From the cell containing the given text, extract its center point as [X, Y] coordinate. 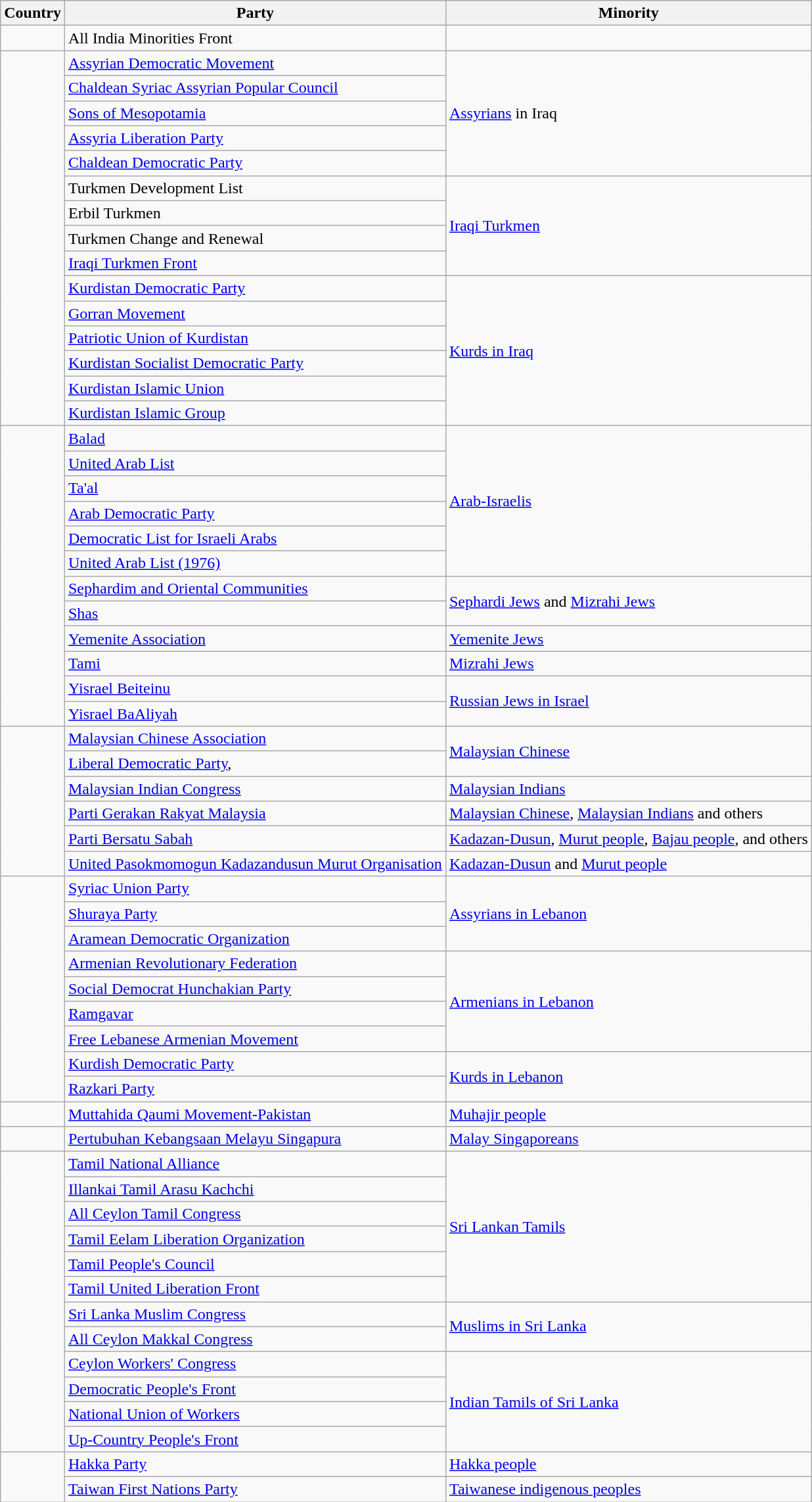
Turkmen Development List [255, 188]
Ceylon Workers' Congress [255, 1364]
Sephardim and Oriental Communities [255, 588]
Shuraya Party [255, 914]
Assyrians in Lebanon [628, 914]
Kurds in Lebanon [628, 1076]
Kurdistan Islamic Group [255, 413]
Muslims in Sri Lanka [628, 1326]
Kadazan-Dusun and Murut people [628, 864]
Malaysian Indian Congress [255, 789]
Parti Bersatu Sabah [255, 839]
Kadazan-Dusun, Murut people, Bajau people, and others [628, 839]
Razkari Party [255, 1089]
Hakka people [628, 1464]
Iraqi Turkmen [628, 225]
United Arab List (1976) [255, 563]
Kurdish Democratic Party [255, 1064]
Chaldean Syriac Assyrian Popular Council [255, 88]
Assyria Liberation Party [255, 138]
Armenian Revolutionary Federation [255, 964]
Free Lebanese Armenian Movement [255, 1039]
Yisrael BaAliyah [255, 713]
Tamil United Liberation Front [255, 1289]
Gorran Movement [255, 314]
Yemenite Association [255, 638]
Kurdistan Democratic Party [255, 288]
Sons of Mesopotamia [255, 113]
Arab Democratic Party [255, 513]
Democratic People's Front [255, 1389]
Tamil People's Council [255, 1264]
Iraqi Turkmen Front [255, 263]
Illankai Tamil Arasu Kachchi [255, 1189]
All Ceylon Tamil Congress [255, 1214]
Sri Lankan Tamils [628, 1227]
Yisrael Beiteinu [255, 688]
United Pasokmomogun Kadazandusun Murut Organisation [255, 864]
Party [255, 13]
Armenians in Lebanon [628, 1001]
Malaysian Chinese, Malaysian Indians and others [628, 814]
Ta'al [255, 488]
Malay Singaporeans [628, 1139]
Sri Lanka Muslim Congress [255, 1314]
All India Minorities Front [255, 38]
Democratic List for Israeli Arabs [255, 538]
Erbil Turkmen [255, 213]
Liberal Democratic Party, [255, 764]
Taiwan First Nations Party [255, 1489]
Parti Gerakan Rakyat Malaysia [255, 814]
National Union of Workers [255, 1414]
Taiwanese indigenous peoples [628, 1489]
Indian Tamils of Sri Lanka [628, 1401]
Minority [628, 13]
Up-Country People's Front [255, 1439]
Sephardi Jews and Mizrahi Jews [628, 601]
Muhajir people [628, 1114]
Kurds in Iraq [628, 350]
Syriac Union Party [255, 889]
Kurdistan Socialist Democratic Party [255, 364]
Shas [255, 613]
Hakka Party [255, 1464]
Malaysian Chinese [628, 751]
Balad [255, 438]
Pertubuhan Kebangsaan Melayu Singapura [255, 1139]
United Arab List [255, 463]
Tamil Eelam Liberation Organization [255, 1239]
Malaysian Indians [628, 789]
Chaldean Democratic Party [255, 163]
Patriotic Union of Kurdistan [255, 339]
Social Democrat Hunchakian Party [255, 989]
Tamil National Alliance [255, 1164]
Turkmen Change and Renewal [255, 238]
Mizrahi Jews [628, 663]
All Ceylon Makkal Congress [255, 1339]
Aramean Democratic Organization [255, 939]
Assyrian Democratic Movement [255, 63]
Arab-Israelis [628, 501]
Tami [255, 663]
Muttahida Qaumi Movement-Pakistan [255, 1114]
Kurdistan Islamic Union [255, 388]
Assyrians in Iraq [628, 113]
Country [33, 13]
Ramgavar [255, 1014]
Yemenite Jews [628, 638]
Russian Jews in Israel [628, 701]
Malaysian Chinese Association [255, 739]
